Scan for the cell matching the given text and deliver its (x, y) coordinate at center. 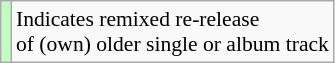
Indicates remixed re-releaseof (own) older single or album track (172, 32)
